Scan for the cell matching the given text and deliver its [x, y] coordinate at center. 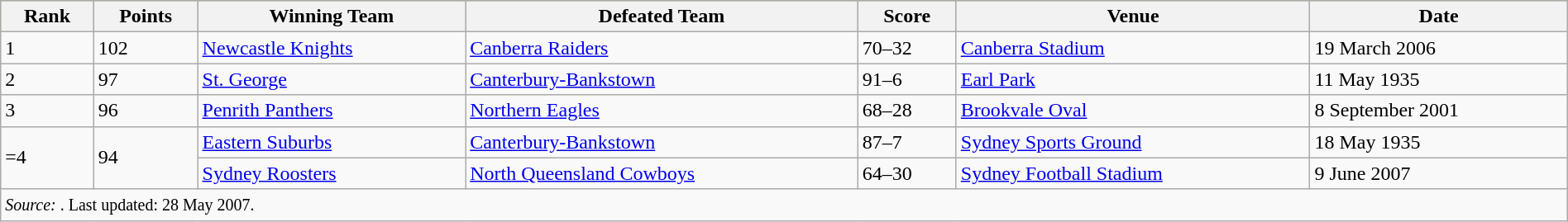
Brookvale Oval [1133, 111]
Date [1439, 17]
2 [47, 79]
Source: . Last updated: 28 May 2007. [784, 205]
94 [146, 158]
=4 [47, 158]
102 [146, 48]
11 May 1935 [1439, 79]
Canberra Stadium [1133, 48]
Earl Park [1133, 79]
8 September 2001 [1439, 111]
96 [146, 111]
18 May 1935 [1439, 142]
Eastern Suburbs [332, 142]
Newcastle Knights [332, 48]
9 June 2007 [1439, 173]
North Queensland Cowboys [662, 173]
Venue [1133, 17]
Penrith Panthers [332, 111]
Canberra Raiders [662, 48]
Winning Team [332, 17]
Northern Eagles [662, 111]
64–30 [906, 173]
19 March 2006 [1439, 48]
1 [47, 48]
87–7 [906, 142]
70–32 [906, 48]
Defeated Team [662, 17]
3 [47, 111]
97 [146, 79]
Rank [47, 17]
Score [906, 17]
91–6 [906, 79]
Points [146, 17]
Sydney Football Stadium [1133, 173]
68–28 [906, 111]
Sydney Roosters [332, 173]
Sydney Sports Ground [1133, 142]
St. George [332, 79]
